Determine the (X, Y) coordinate at the center of the cell enclosing the given text.  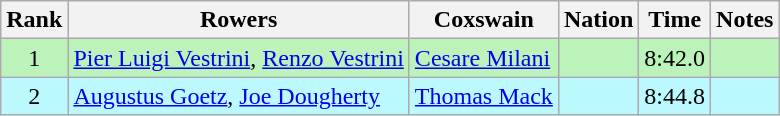
Rank (34, 20)
Cesare Milani (484, 58)
Pier Luigi Vestrini, Renzo Vestrini (238, 58)
Nation (598, 20)
8:44.8 (675, 96)
Time (675, 20)
Coxswain (484, 20)
8:42.0 (675, 58)
2 (34, 96)
Thomas Mack (484, 96)
Notes (745, 20)
Augustus Goetz, Joe Dougherty (238, 96)
1 (34, 58)
Rowers (238, 20)
